Search for the cell housing the specified text and yield its (X, Y) center coordinate. 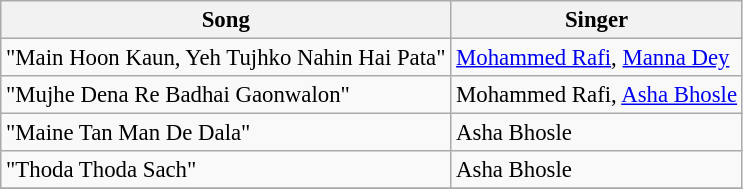
"Thoda Thoda Sach" (226, 170)
"Main Hoon Kaun, Yeh Tujhko Nahin Hai Pata" (226, 58)
"Mujhe Dena Re Badhai Gaonwalon" (226, 95)
"Maine Tan Man De Dala" (226, 133)
Singer (597, 20)
Mohammed Rafi, Manna Dey (597, 58)
Mohammed Rafi, Asha Bhosle (597, 95)
Song (226, 20)
